Locate the cell with the specified text and output its [x, y] center coordinate. 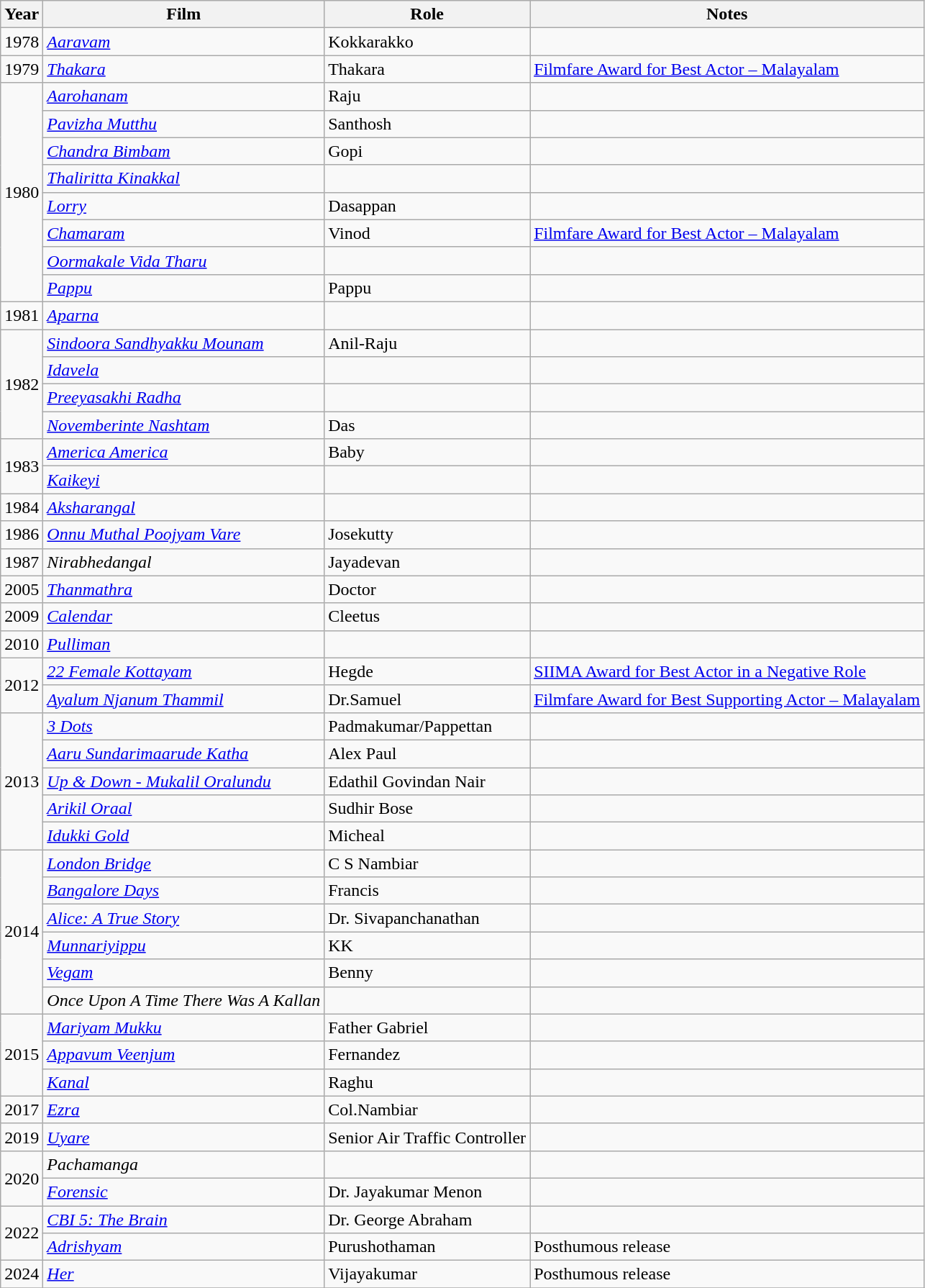
Oormakale Vida Tharu [184, 260]
Francis [427, 891]
Chandra Bimbam [184, 151]
Adrishyam [184, 1247]
1979 [22, 69]
2019 [22, 1137]
1987 [22, 562]
Raju [427, 96]
Thanmathra [184, 589]
Preeyasakhi Radha [184, 398]
Filmfare Award for Best Supporting Actor – Malayalam [727, 699]
Benny [427, 973]
1984 [22, 507]
Year [22, 14]
Dasappan [427, 206]
1978 [22, 42]
Aksharangal [184, 507]
Vegam [184, 973]
1982 [22, 384]
America America [184, 453]
Role [427, 14]
Anil-Raju [427, 343]
2014 [22, 932]
Dr. Jayakumar Menon [427, 1192]
Sudhir Bose [427, 809]
2010 [22, 644]
Aarohanam [184, 96]
Hegde [427, 671]
Josekutty [427, 535]
Vinod [427, 233]
Novemberinte Nashtam [184, 425]
Doctor [427, 589]
Edathil Govindan Nair [427, 781]
Aaravam [184, 42]
Notes [727, 14]
Pavizha Mutthu [184, 124]
Appavum Veenjum [184, 1055]
Dr. George Abraham [427, 1220]
Ayalum Njanum Thammil [184, 699]
Jayadevan [427, 562]
Kanal [184, 1082]
Micheal [427, 836]
2024 [22, 1274]
Film [184, 14]
Her [184, 1274]
Vijayakumar [427, 1274]
Das [427, 425]
Purushothaman [427, 1247]
Baby [427, 453]
Uyare [184, 1137]
Padmakumar/Pappettan [427, 726]
Kokkarakko [427, 42]
1981 [22, 315]
Bangalore Days [184, 891]
Kaikeyi [184, 480]
SIIMA Award for Best Actor in a Negative Role [727, 671]
Dr. Sivapanchanathan [427, 918]
Raghu [427, 1082]
Pulliman [184, 644]
Gopi [427, 151]
2005 [22, 589]
Arikil Oraal [184, 809]
Nirabhedangal [184, 562]
Pachamanga [184, 1164]
2020 [22, 1178]
Forensic [184, 1192]
3 Dots [184, 726]
2022 [22, 1233]
2012 [22, 685]
Once Upon A Time There Was A Kallan [184, 1000]
Aparna [184, 315]
Aaru Sundarimaarude Katha [184, 753]
Munnariyippu [184, 945]
Alice: A True Story [184, 918]
2013 [22, 781]
Senior Air Traffic Controller [427, 1137]
Santhosh [427, 124]
Thaliritta Kinakkal [184, 178]
1983 [22, 466]
Father Gabriel [427, 1028]
Fernandez [427, 1055]
Dr.Samuel [427, 699]
CBI 5: The Brain [184, 1220]
Mariyam Mukku [184, 1028]
Cleetus [427, 617]
Onnu Muthal Poojyam Vare [184, 535]
C S Nambiar [427, 863]
Idavela [184, 371]
2017 [22, 1110]
1980 [22, 192]
Lorry [184, 206]
Up & Down - Mukalil Oralundu [184, 781]
2009 [22, 617]
Col.Nambiar [427, 1110]
2015 [22, 1055]
KK [427, 945]
22 Female Kottayam [184, 671]
Sindoora Sandhyakku Mounam [184, 343]
Chamaram [184, 233]
Ezra [184, 1110]
Calendar [184, 617]
London Bridge [184, 863]
1986 [22, 535]
Idukki Gold [184, 836]
Alex Paul [427, 753]
